Scan for the cell matching the given text and deliver its (X, Y) coordinate at center. 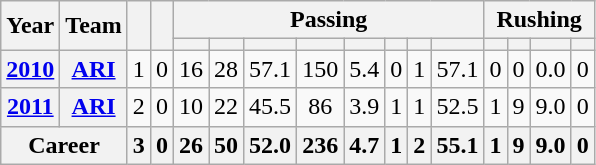
52.5 (458, 107)
Team (94, 26)
Year (30, 26)
4.7 (364, 145)
50 (226, 145)
52.0 (270, 145)
0.0 (550, 69)
Career (64, 145)
16 (190, 69)
86 (320, 107)
2011 (30, 107)
236 (320, 145)
150 (320, 69)
3.9 (364, 107)
Rushing (539, 20)
Passing (328, 20)
3 (138, 145)
10 (190, 107)
28 (226, 69)
45.5 (270, 107)
5.4 (364, 69)
2010 (30, 69)
55.1 (458, 145)
26 (190, 145)
22 (226, 107)
